Extract the [X, Y] coordinate from the center of the cell holding the provided text.  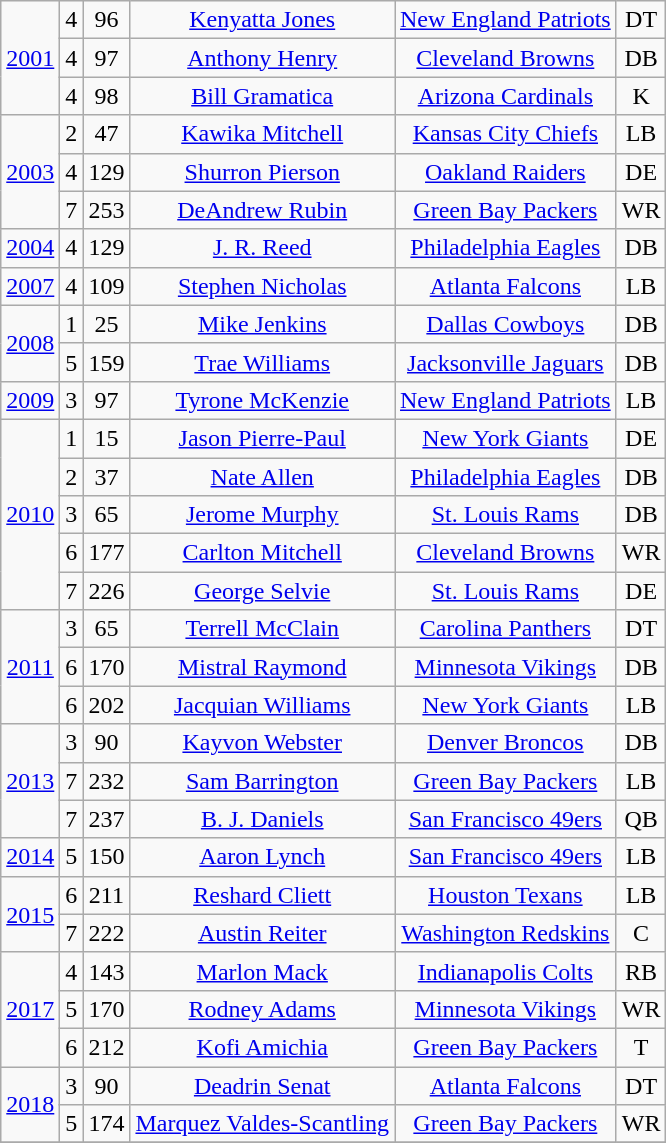
2015 [30, 914]
2014 [30, 857]
212 [106, 1047]
Marlon Mack [262, 971]
J. R. Reed [262, 248]
Trae Williams [262, 362]
96 [106, 20]
2001 [30, 58]
Reshard Cliett [262, 895]
Dallas Cowboys [505, 324]
Aaron Lynch [262, 857]
T [641, 1047]
2017 [30, 1009]
47 [106, 134]
177 [106, 553]
2003 [30, 172]
2018 [30, 1104]
B. J. Daniels [262, 819]
2013 [30, 781]
2008 [30, 343]
2011 [30, 667]
Terrell McClain [262, 629]
Tyrone McKenzie [262, 400]
DeAndrew Rubin [262, 210]
Jerome Murphy [262, 515]
Kawika Mitchell [262, 134]
174 [106, 1124]
Kayvon Webster [262, 743]
Bill Gramatica [262, 96]
2009 [30, 400]
Jacquian Williams [262, 705]
Indianapolis Colts [505, 971]
K [641, 96]
Kenyatta Jones [262, 20]
15 [106, 438]
Rodney Adams [262, 1009]
C [641, 933]
Shurron Pierson [262, 172]
QB [641, 819]
Kansas City Chiefs [505, 134]
150 [106, 857]
Anthony Henry [262, 58]
Sam Barrington [262, 781]
25 [106, 324]
Arizona Cardinals [505, 96]
226 [106, 591]
Stephen Nicholas [262, 286]
Denver Broncos [505, 743]
159 [106, 362]
2010 [30, 514]
RB [641, 971]
Kofi Amichia [262, 1047]
Deadrin Senat [262, 1085]
Oakland Raiders [505, 172]
2007 [30, 286]
Mike Jenkins [262, 324]
Houston Texans [505, 895]
Austin Reiter [262, 933]
Mistral Raymond [262, 667]
Washington Redskins [505, 933]
222 [106, 933]
Nate Allen [262, 477]
Carlton Mitchell [262, 553]
202 [106, 705]
211 [106, 895]
237 [106, 819]
Marquez Valdes-Scantling [262, 1124]
Jason Pierre-Paul [262, 438]
Carolina Panthers [505, 629]
109 [106, 286]
232 [106, 781]
Jacksonville Jaguars [505, 362]
George Selvie [262, 591]
253 [106, 210]
98 [106, 96]
2004 [30, 248]
143 [106, 971]
37 [106, 477]
